For the text-containing cell, return its midpoint in (x, y) coordinate format. 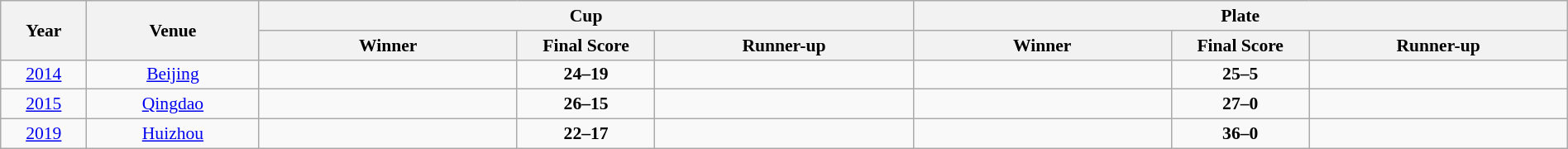
2019 (44, 134)
36–0 (1241, 134)
Venue (173, 30)
24–19 (586, 74)
Year (44, 30)
27–0 (1241, 104)
Qingdao (173, 104)
26–15 (586, 104)
2014 (44, 74)
22–17 (586, 134)
25–5 (1241, 74)
Beijing (173, 74)
Cup (586, 16)
Huizhou (173, 134)
Plate (1241, 16)
2015 (44, 104)
